Output the (X, Y) coordinate of the center of the cell containing the given text.  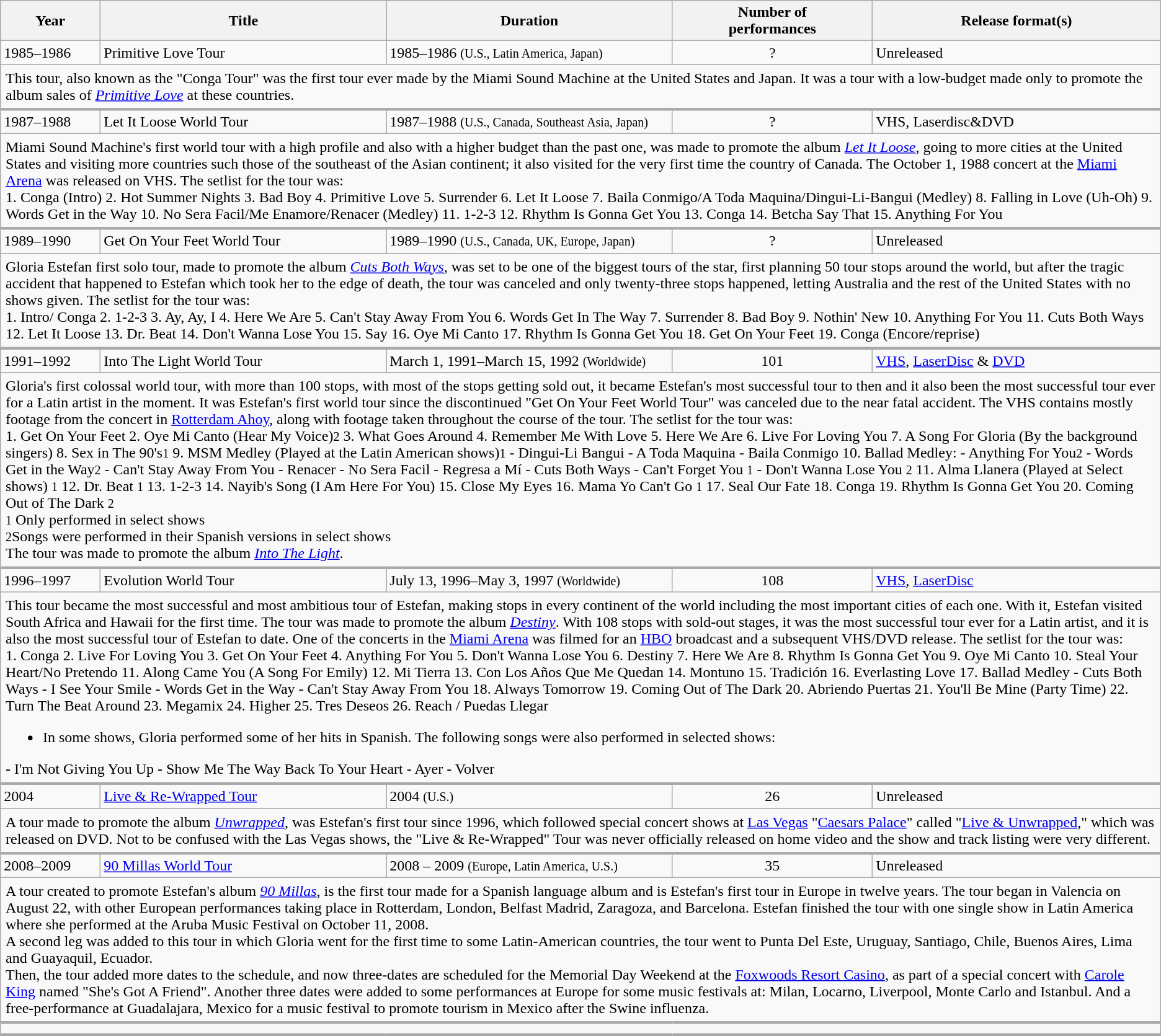
VHS, LaserDisc (1017, 580)
35 (773, 866)
Year (51, 21)
2008 – 2009 (Europe, Latin America, U.S.) (530, 866)
1989–1990 (51, 241)
1987–1988 (U.S., Canada, Southeast Asia, Japan) (530, 122)
March 1, 1991–March 15, 1992 (Worldwide) (530, 360)
108 (773, 580)
1987–1988 (51, 122)
VHS, LaserDisc & DVD (1017, 360)
VHS, Laserdisc&DVD (1017, 122)
Into The Light World Tour (243, 360)
Primitive Love Tour (243, 53)
Get On Your Feet World Tour (243, 241)
2004 (51, 796)
Release format(s) (1017, 21)
1985–1986 (U.S., Latin America, Japan) (530, 53)
1991–1992 (51, 360)
Title (243, 21)
Evolution World Tour (243, 580)
2008–2009 (51, 866)
Let It Loose World Tour (243, 122)
1996–1997 (51, 580)
1989–1990 (U.S., Canada, UK, Europe, Japan) (530, 241)
Number ofperformances (773, 21)
101 (773, 360)
1985–1986 (51, 53)
Duration (530, 21)
2004 (U.S.) (530, 796)
90 Millas World Tour (243, 866)
July 13, 1996–May 3, 1997 (Worldwide) (530, 580)
26 (773, 796)
Live & Re-Wrapped Tour (243, 796)
